Scan for the cell matching the given text and deliver its (x, y) coordinate at center. 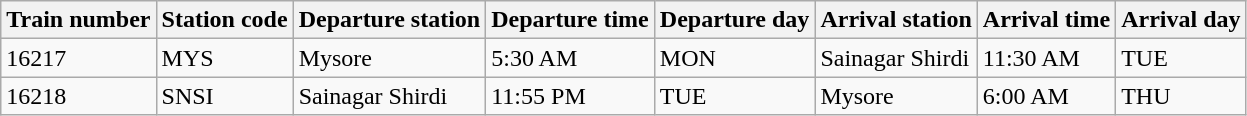
5:30 AM (570, 58)
16218 (78, 96)
11:30 AM (1046, 58)
Arrival day (1181, 20)
MYS (224, 58)
MON (734, 58)
THU (1181, 96)
Departure time (570, 20)
6:00 AM (1046, 96)
Departure station (390, 20)
Arrival station (896, 20)
Departure day (734, 20)
Station code (224, 20)
Arrival time (1046, 20)
SNSI (224, 96)
16217 (78, 58)
Train number (78, 20)
11:55 PM (570, 96)
